Capture the cell that displays the provided text and extract its [X, Y] central coordinate. 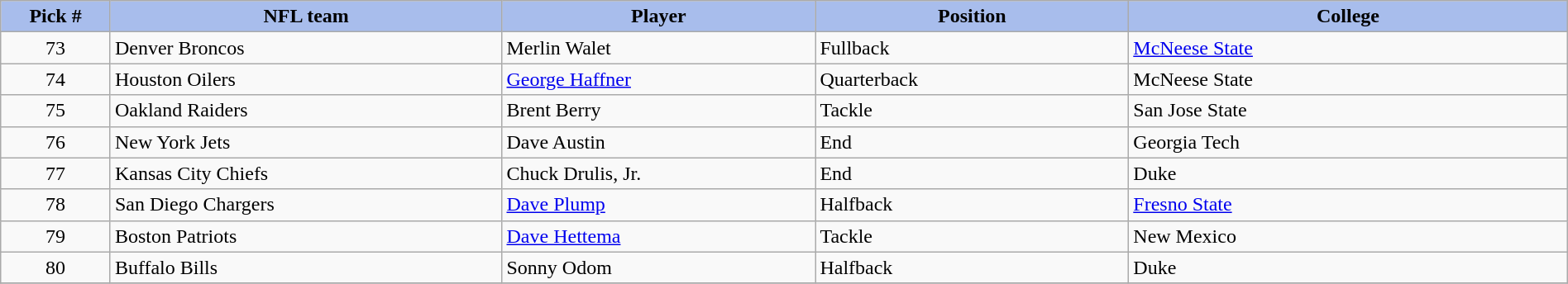
Denver Broncos [306, 48]
Sonny Odom [658, 267]
Dave Hettema [658, 236]
San Diego Chargers [306, 205]
New York Jets [306, 142]
NFL team [306, 17]
78 [56, 205]
Buffalo Bills [306, 267]
Merlin Walet [658, 48]
74 [56, 79]
Kansas City Chiefs [306, 173]
79 [56, 236]
Dave Plump [658, 205]
80 [56, 267]
Fresno State [1348, 205]
Fullback [973, 48]
Brent Berry [658, 111]
Quarterback [973, 79]
73 [56, 48]
Pick # [56, 17]
77 [56, 173]
Houston Oilers [306, 79]
75 [56, 111]
Georgia Tech [1348, 142]
Chuck Drulis, Jr. [658, 173]
76 [56, 142]
Boston Patriots [306, 236]
Player [658, 17]
San Jose State [1348, 111]
Dave Austin [658, 142]
Position [973, 17]
New Mexico [1348, 236]
Oakland Raiders [306, 111]
George Haffner [658, 79]
College [1348, 17]
